Identify which cell holds the provided text, then report its (X, Y) central coordinate. 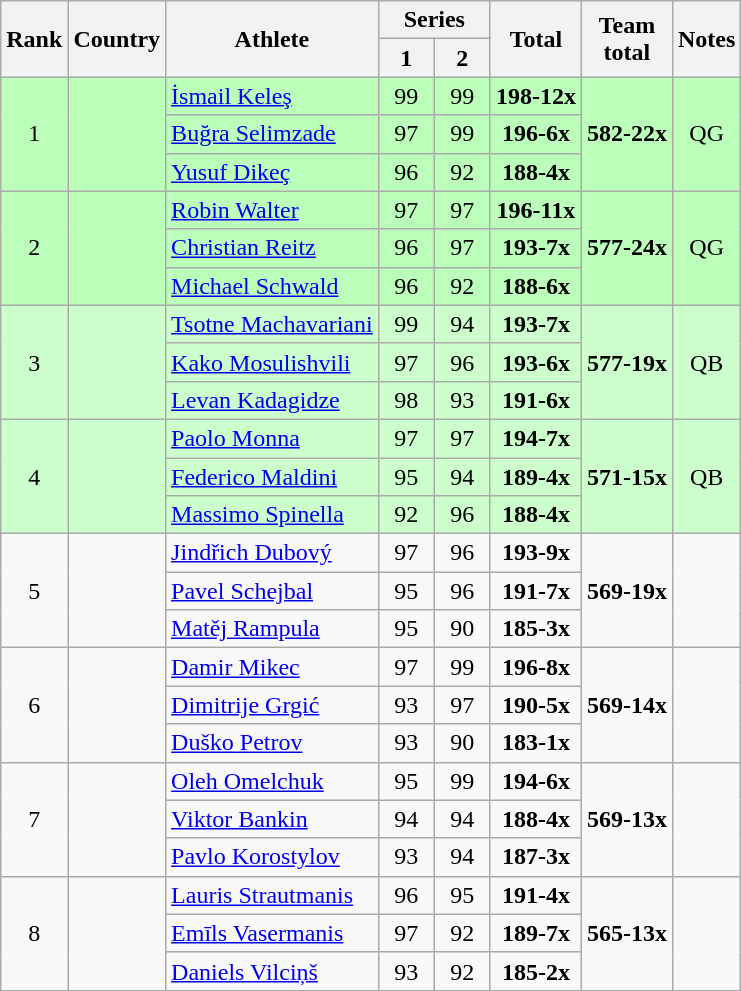
Daniels Vilciņš (272, 971)
191-7x (536, 591)
Tsotne Machavariani (272, 324)
Viktor Bankin (272, 819)
Kako Mosulishvili (272, 362)
Notes (706, 39)
189-4x (536, 477)
185-3x (536, 629)
5 (34, 591)
Athlete (272, 39)
Robin Walter (272, 210)
569-19x (626, 591)
7 (34, 819)
565-13x (626, 933)
Christian Reitz (272, 248)
Michael Schwald (272, 286)
Federico Maldini (272, 477)
569-14x (626, 705)
194-6x (536, 781)
191-4x (536, 895)
Lauris Strautmanis (272, 895)
98 (406, 400)
Teamtotal (626, 39)
194-7x (536, 438)
188-6x (536, 286)
193-6x (536, 362)
191-6x (536, 400)
Total (536, 39)
Buğra Selimzade (272, 134)
577-19x (626, 362)
198-12x (536, 96)
582-22x (626, 134)
Massimo Spinella (272, 515)
196-11x (536, 210)
Oleh Omelchuk (272, 781)
Levan Kadagidze (272, 400)
Duško Petrov (272, 743)
187-3x (536, 857)
Rank (34, 39)
3 (34, 362)
Damir Mikec (272, 667)
Emīls Vasermanis (272, 933)
183-1x (536, 743)
Paolo Monna (272, 438)
571-15x (626, 476)
Matěj Rampula (272, 629)
193-9x (536, 553)
569-13x (626, 819)
6 (34, 705)
Dimitrije Grgić (272, 705)
185-2x (536, 971)
577-24x (626, 248)
4 (34, 476)
Pavlo Korostylov (272, 857)
8 (34, 933)
Series (434, 20)
190-5x (536, 705)
Yusuf Dikeç (272, 172)
196-6x (536, 134)
Jindřich Dubový (272, 553)
189-7x (536, 933)
196-8x (536, 667)
İsmail Keleş (272, 96)
Country (117, 39)
Pavel Schejbal (272, 591)
